Locate the cell with the specified text and output its (X, Y) center coordinate. 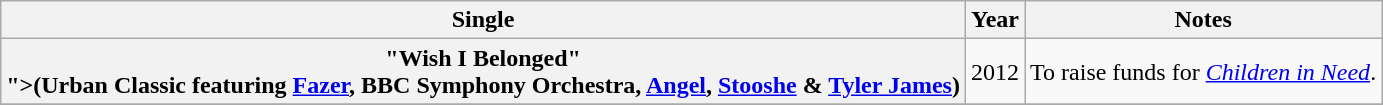
Single (484, 20)
To raise funds for Children in Need. (1204, 72)
"Wish I Belonged"">(Urban Classic featuring Fazer, BBC Symphony Orchestra, Angel, Stooshe & Tyler James) (484, 72)
Year (994, 20)
Notes (1204, 20)
2012 (994, 72)
